Scan for the cell matching the given text and deliver its (x, y) coordinate at center. 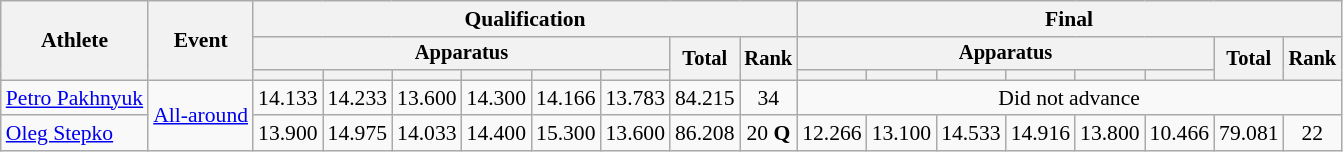
10.466 (1180, 134)
14.300 (496, 98)
14.916 (1040, 134)
13.800 (1110, 134)
34 (769, 98)
12.266 (832, 134)
79.081 (1248, 134)
Petro Pakhnyuk (74, 98)
14.033 (426, 134)
Qualification (525, 19)
Oleg Stepko (74, 134)
84.215 (704, 98)
13.783 (636, 98)
14.975 (358, 134)
Athlete (74, 40)
14.533 (970, 134)
Event (200, 40)
Final (1069, 19)
Did not advance (1069, 98)
All-around (200, 116)
86.208 (704, 134)
13.100 (902, 134)
22 (1313, 134)
14.166 (566, 98)
14.133 (288, 98)
14.400 (496, 134)
13.900 (288, 134)
15.300 (566, 134)
14.233 (358, 98)
20 Q (769, 134)
